Provide the (X, Y) coordinate of the cell's center where the given text is located.  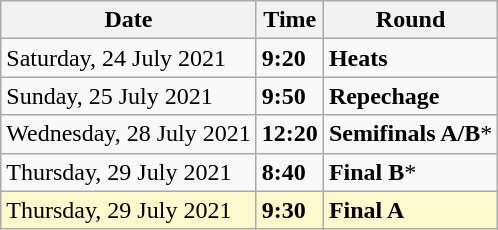
Semifinals A/B* (410, 134)
Wednesday, 28 July 2021 (129, 134)
Heats (410, 58)
9:50 (290, 96)
8:40 (290, 172)
Sunday, 25 July 2021 (129, 96)
Time (290, 20)
9:20 (290, 58)
12:20 (290, 134)
Date (129, 20)
Repechage (410, 96)
9:30 (290, 210)
Final B* (410, 172)
Saturday, 24 July 2021 (129, 58)
Round (410, 20)
Final A (410, 210)
